Determine the [X, Y] coordinate at the center of the cell enclosing the given text.  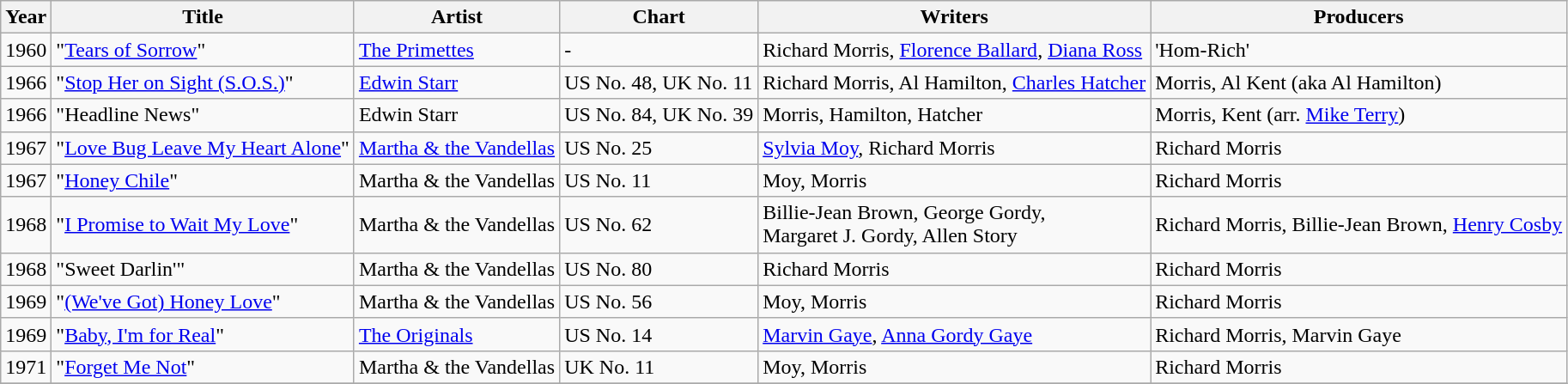
"Headline News" [203, 115]
Morris, Hamilton, Hatcher [955, 115]
Richard Morris, Al Hamilton, Charles Hatcher [955, 82]
The Originals [457, 334]
US No. 25 [659, 148]
Year [26, 17]
"Stop Her on Sight (S.O.S.)" [203, 82]
- [659, 50]
Richard Morris, Florence Ballard, Diana Ross [955, 50]
Chart [659, 17]
1960 [26, 50]
US No. 48, UK No. 11 [659, 82]
1971 [26, 367]
Sylvia Moy, Richard Morris [955, 148]
Artist [457, 17]
US No. 80 [659, 269]
US No. 84, UK No. 39 [659, 115]
The Primettes [457, 50]
"Forget Me Not" [203, 367]
Producers [1358, 17]
US No. 11 [659, 180]
Title [203, 17]
US No. 62 [659, 225]
Marvin Gaye, Anna Gordy Gaye [955, 334]
"Honey Chile" [203, 180]
Morris, Kent (arr. Mike Terry) [1358, 115]
"I Promise to Wait My Love" [203, 225]
"Tears of Sorrow" [203, 50]
UK No. 11 [659, 367]
"(We've Got) Honey Love" [203, 302]
"Sweet Darlin'" [203, 269]
Billie-Jean Brown, George Gordy,Margaret J. Gordy, Allen Story [955, 225]
"Baby, I'm for Real" [203, 334]
US No. 56 [659, 302]
US No. 14 [659, 334]
Morris, Al Kent (aka Al Hamilton) [1358, 82]
Writers [955, 17]
'Hom-Rich' [1358, 50]
Richard Morris, Marvin Gaye [1358, 334]
Richard Morris, Billie-Jean Brown, Henry Cosby [1358, 225]
"Love Bug Leave My Heart Alone" [203, 148]
